Return (X, Y) of the center of cell containing provided text 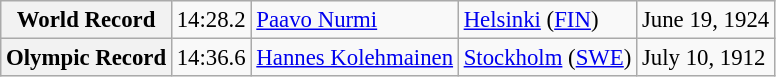
World Record (86, 20)
Hannes Kolehmainen (354, 58)
Paavo Nurmi (354, 20)
Olympic Record (86, 58)
Helsinki (FIN) (547, 20)
July 10, 1912 (706, 58)
14:28.2 (211, 20)
Stockholm (SWE) (547, 58)
June 19, 1924 (706, 20)
14:36.6 (211, 58)
